Extract the (X, Y) coordinate from the center of the cell holding the provided text.  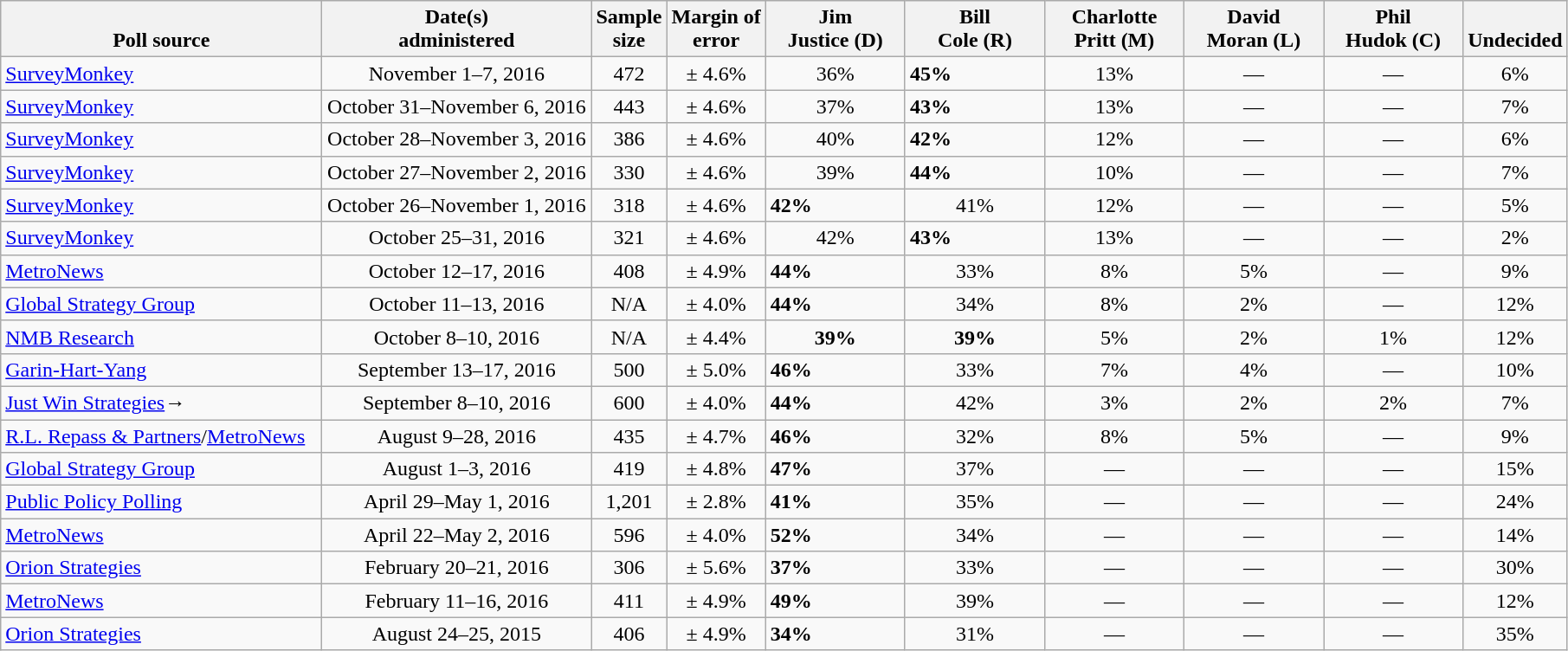
49% (835, 601)
1% (1394, 337)
PhilHudok (C) (1394, 29)
Garin-Hart-Yang (161, 370)
40% (835, 139)
± 4.7% (716, 435)
472 (629, 74)
386 (629, 139)
306 (629, 568)
± 5.0% (716, 370)
406 (629, 634)
November 1–7, 2016 (457, 74)
August 9–28, 2016 (457, 435)
30% (1515, 568)
443 (629, 106)
45% (975, 74)
October 8–10, 2016 (457, 337)
August 24–25, 2015 (457, 634)
August 1–3, 2016 (457, 469)
4% (1254, 370)
February 20–21, 2016 (457, 568)
Margin oferror (716, 29)
± 4.4% (716, 337)
14% (1515, 535)
September 13–17, 2016 (457, 370)
596 (629, 535)
October 26–November 1, 2016 (457, 205)
BillCole (R) (975, 29)
September 8–10, 2016 (457, 403)
April 22–May 2, 2016 (457, 535)
31% (975, 634)
October 12–17, 2016 (457, 271)
411 (629, 601)
Public Policy Polling (161, 502)
NMB Research (161, 337)
Date(s)administered (457, 29)
321 (629, 238)
435 (629, 435)
April 29–May 1, 2016 (457, 502)
500 (629, 370)
419 (629, 469)
52% (835, 535)
± 2.8% (716, 502)
47% (835, 469)
24% (1515, 502)
October 11–13, 2016 (457, 304)
318 (629, 205)
Just Win Strategies→ (161, 403)
October 27–November 2, 2016 (457, 172)
15% (1515, 469)
JimJustice (D) (835, 29)
32% (975, 435)
408 (629, 271)
October 31–November 6, 2016 (457, 106)
Undecided (1515, 29)
3% (1113, 403)
± 5.6% (716, 568)
600 (629, 403)
Poll source (161, 29)
October 25–31, 2016 (457, 238)
October 28–November 3, 2016 (457, 139)
DavidMoran (L) (1254, 29)
± 4.8% (716, 469)
36% (835, 74)
1,201 (629, 502)
330 (629, 172)
February 11–16, 2016 (457, 601)
Samplesize (629, 29)
CharlottePritt (M) (1113, 29)
R.L. Repass & Partners/MetroNews (161, 435)
